Locate the cell with the specified text and output its [X, Y] center coordinate. 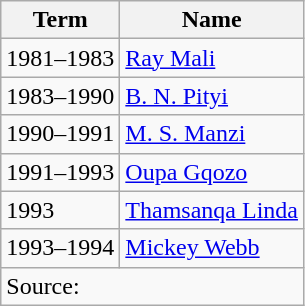
1981–1983 [60, 58]
M. S. Manzi [212, 134]
Source: [152, 286]
1990–1991 [60, 134]
Name [212, 20]
1993 [60, 210]
B. N. Pityi [212, 96]
1993–1994 [60, 248]
Oupa Gqozo [212, 172]
Mickey Webb [212, 248]
1983–1990 [60, 96]
Thamsanqa Linda [212, 210]
Ray Mali [212, 58]
1991–1993 [60, 172]
Term [60, 20]
